Return (X, Y) of the center of cell containing provided text 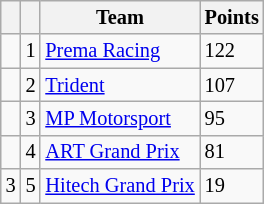
2 (31, 85)
Team (120, 17)
ART Grand Prix (120, 152)
19 (232, 186)
107 (232, 85)
Points (232, 17)
5 (31, 186)
Hitech Grand Prix (120, 186)
Prema Racing (120, 51)
95 (232, 118)
122 (232, 51)
81 (232, 152)
1 (31, 51)
Trident (120, 85)
MP Motorsport (120, 118)
4 (31, 152)
